Find where the given text appears and provide that cell's center as (X, Y) coordinate. 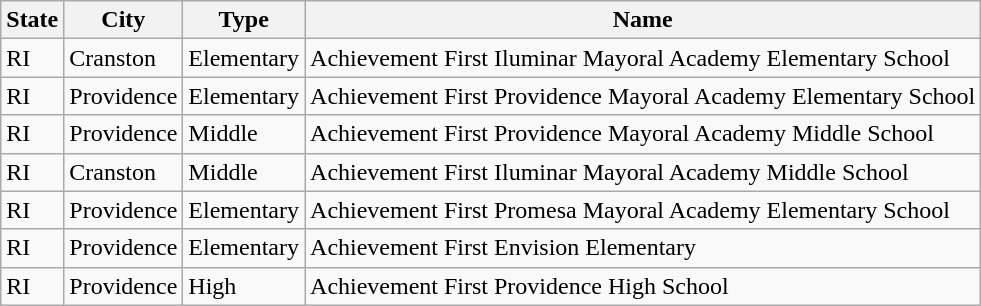
High (244, 286)
Name (643, 20)
Achievement First Iluminar Mayoral Academy Middle School (643, 172)
Type (244, 20)
City (124, 20)
Achievement First Providence Mayoral Academy Middle School (643, 134)
Achievement First Envision Elementary (643, 248)
State (32, 20)
Achievement First Providence Mayoral Academy Elementary School (643, 96)
Achievement First Providence High School (643, 286)
Achievement First Iluminar Mayoral Academy Elementary School (643, 58)
Achievement First Promesa Mayoral Academy Elementary School (643, 210)
